Return (x, y) of the center of cell containing provided text 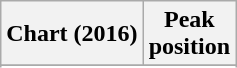
Peakposition (189, 34)
Chart (2016) (72, 34)
